Extract the [x, y] coordinate from the center of the cell holding the provided text.  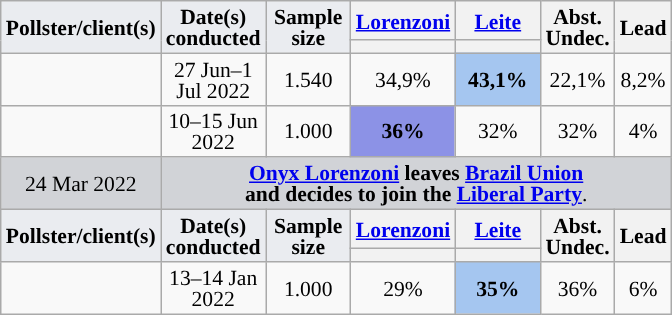
8,2% [644, 79]
13–14 Jan 2022 [214, 288]
34,9% [403, 79]
Onyx Lorenzoni leaves Brazil Union and decides to join the Liberal Party. [416, 184]
29% [403, 288]
35% [498, 288]
4% [644, 131]
10–15 Jun 2022 [214, 131]
43,1% [498, 79]
1.540 [308, 79]
27 Jun–1 Jul 2022 [214, 79]
24 Mar 2022 [81, 184]
22,1% [577, 79]
6% [644, 288]
